Search for the cell housing the specified text and yield its [X, Y] center coordinate. 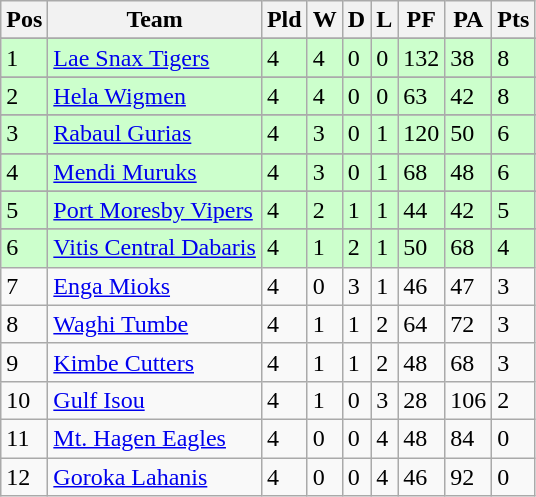
Gulf Isou [155, 400]
120 [422, 134]
PA [468, 20]
44 [422, 210]
Rabaul Gurias [155, 134]
Port Moresby Vipers [155, 210]
Lae Snax Tigers [155, 58]
9 [24, 362]
38 [468, 58]
Hela Wigmen [155, 96]
11 [24, 438]
72 [468, 324]
64 [422, 324]
Pld [284, 20]
Vitis Central Dabaris [155, 248]
10 [24, 400]
Enga Mioks [155, 286]
92 [468, 477]
D [356, 20]
63 [422, 96]
7 [24, 286]
132 [422, 58]
12 [24, 477]
Team [155, 20]
28 [422, 400]
PF [422, 20]
106 [468, 400]
Mendi Muruks [155, 172]
Kimbe Cutters [155, 362]
84 [468, 438]
Pos [24, 20]
Mt. Hagen Eagles [155, 438]
Pts [514, 20]
L [384, 20]
Waghi Tumbe [155, 324]
W [324, 20]
47 [468, 286]
Goroka Lahanis [155, 477]
